From the cell containing the given text, extract its center point as (x, y) coordinate. 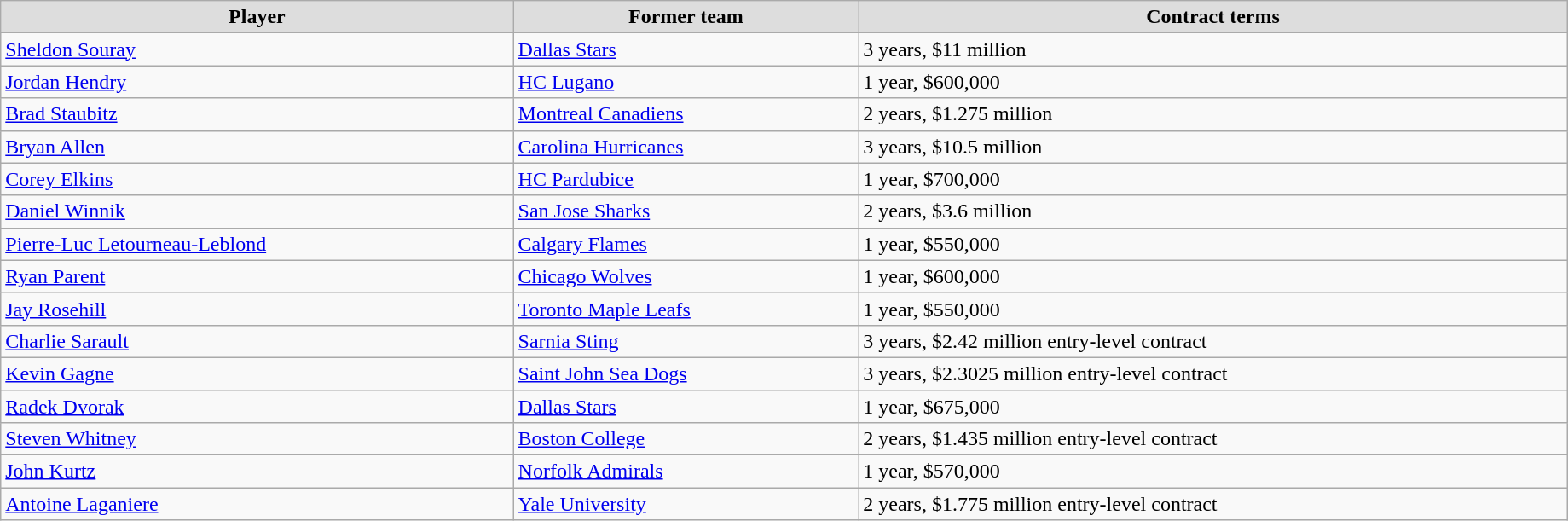
Corey Elkins (257, 179)
Steven Whitney (257, 439)
3 years, $11 million (1213, 49)
Montreal Canadiens (686, 114)
Charlie Sarault (257, 341)
Radek Dvorak (257, 407)
Chicago Wolves (686, 276)
Sheldon Souray (257, 49)
1 year, $570,000 (1213, 472)
Jay Rosehill (257, 309)
3 years, $2.3025 million entry-level contract (1213, 373)
3 years, $2.42 million entry-level contract (1213, 341)
Former team (686, 17)
Kevin Gagne (257, 373)
Calgary Flames (686, 244)
2 years, $3.6 million (1213, 211)
3 years, $10.5 million (1213, 147)
Contract terms (1213, 17)
Yale University (686, 504)
Pierre-Luc Letourneau-Leblond (257, 244)
Sarnia Sting (686, 341)
HC Lugano (686, 82)
Saint John Sea Dogs (686, 373)
Daniel Winnik (257, 211)
Player (257, 17)
Carolina Hurricanes (686, 147)
San Jose Sharks (686, 211)
Brad Staubitz (257, 114)
Bryan Allen (257, 147)
2 years, $1.435 million entry-level contract (1213, 439)
Ryan Parent (257, 276)
Norfolk Admirals (686, 472)
1 year, $700,000 (1213, 179)
Toronto Maple Leafs (686, 309)
HC Pardubice (686, 179)
Antoine Laganiere (257, 504)
Boston College (686, 439)
1 year, $675,000 (1213, 407)
2 years, $1.775 million entry-level contract (1213, 504)
John Kurtz (257, 472)
Jordan Hendry (257, 82)
2 years, $1.275 million (1213, 114)
